Pinpoint the cell where the given text exists, returning its (x, y) midpoint coordinate. 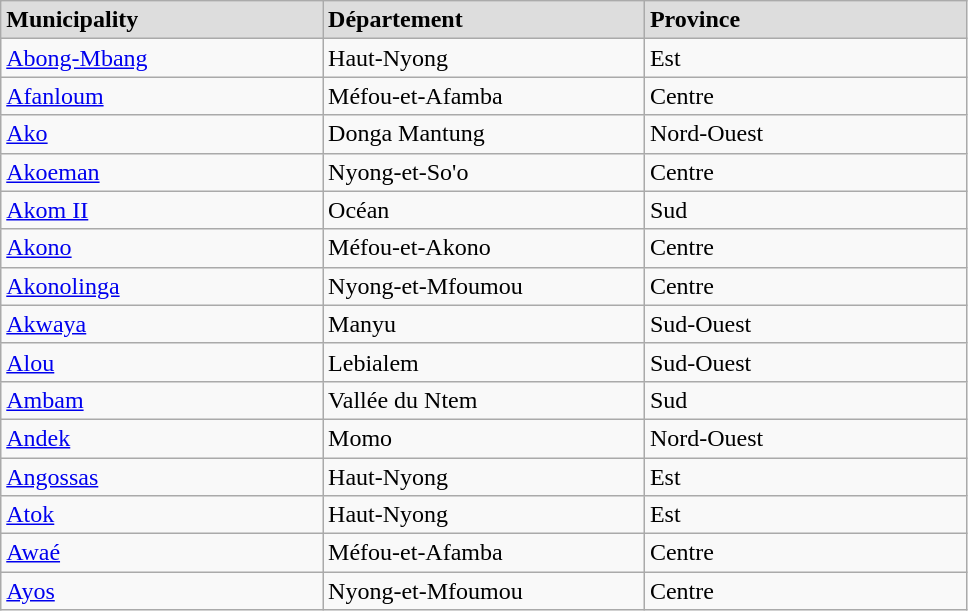
Vallée du Ntem (484, 400)
Atok (162, 515)
Lebialem (484, 362)
Département (484, 20)
Akom II (162, 210)
Alou (162, 362)
Akono (162, 248)
Manyu (484, 324)
Ambam (162, 400)
Abong-Mbang (162, 58)
Municipality (162, 20)
Afanloum (162, 96)
Ayos (162, 591)
Akoeman (162, 172)
Andek (162, 438)
Akonolinga (162, 286)
Province (805, 20)
Océan (484, 210)
Angossas (162, 477)
Akwaya (162, 324)
Awaé (162, 553)
Ako (162, 134)
Nyong-et-So'o (484, 172)
Méfou-et-Akono (484, 248)
Momo (484, 438)
Donga Mantung (484, 134)
